Search for the cell housing the specified text and yield its (x, y) center coordinate. 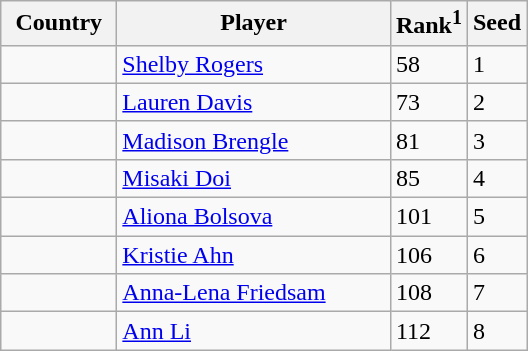
85 (428, 178)
1 (496, 64)
Ann Li (254, 331)
108 (428, 293)
101 (428, 217)
Shelby Rogers (254, 64)
Anna-Lena Friedsam (254, 293)
5 (496, 217)
7 (496, 293)
58 (428, 64)
6 (496, 255)
106 (428, 255)
Player (254, 24)
Madison Brengle (254, 140)
8 (496, 331)
4 (496, 178)
2 (496, 102)
Lauren Davis (254, 102)
Country (59, 24)
Kristie Ahn (254, 255)
73 (428, 102)
81 (428, 140)
3 (496, 140)
Rank1 (428, 24)
Aliona Bolsova (254, 217)
112 (428, 331)
Misaki Doi (254, 178)
Seed (496, 24)
